For the text-containing cell, return its midpoint in [X, Y] coordinate format. 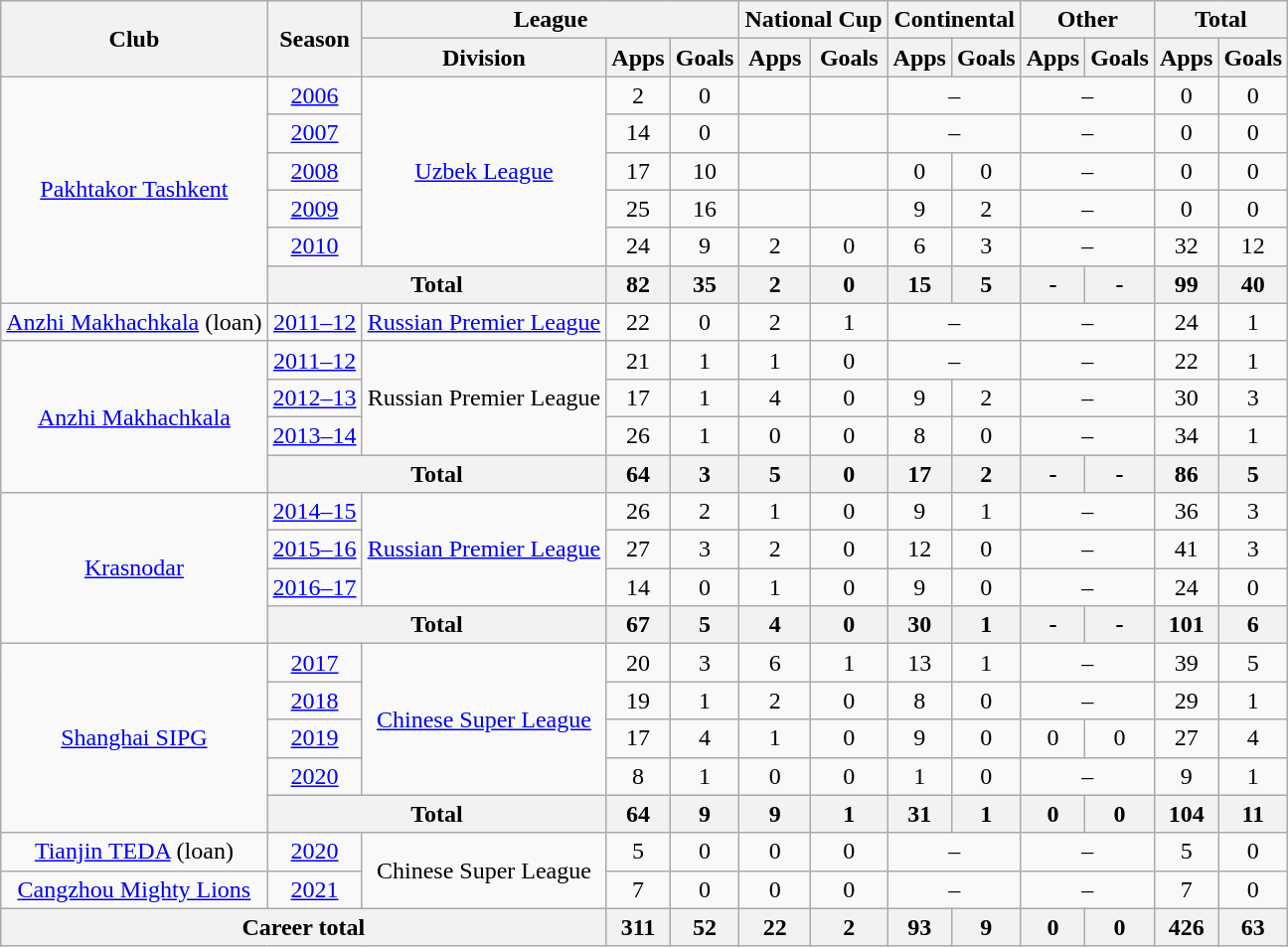
Shanghai SIPG [134, 738]
Cangzhou Mighty Lions [134, 889]
2008 [314, 171]
93 [919, 927]
Continental [954, 20]
34 [1186, 435]
31 [919, 814]
426 [1186, 927]
32 [1186, 246]
25 [638, 209]
19 [638, 701]
311 [638, 927]
2013–14 [314, 435]
2016–17 [314, 587]
41 [1186, 550]
Krasnodar [134, 568]
16 [705, 209]
2007 [314, 133]
2012–13 [314, 397]
Season [314, 39]
35 [705, 284]
2014–15 [314, 512]
National Cup [813, 20]
2006 [314, 95]
2021 [314, 889]
2015–16 [314, 550]
86 [1186, 474]
20 [638, 663]
99 [1186, 284]
11 [1253, 814]
29 [1186, 701]
2010 [314, 246]
15 [919, 284]
2009 [314, 209]
63 [1253, 927]
League [551, 20]
82 [638, 284]
Anzhi Makhachkala (loan) [134, 322]
67 [638, 625]
Tianjin TEDA (loan) [134, 852]
Other [1087, 20]
Division [484, 58]
101 [1186, 625]
2019 [314, 738]
39 [1186, 663]
Anzhi Makhachkala [134, 416]
36 [1186, 512]
104 [1186, 814]
Uzbek League [484, 171]
21 [638, 360]
Pakhtakor Tashkent [134, 190]
Club [134, 39]
Career total [304, 927]
2018 [314, 701]
52 [705, 927]
10 [705, 171]
13 [919, 663]
40 [1253, 284]
2017 [314, 663]
